Scan for the cell matching the given text and deliver its [x, y] coordinate at center. 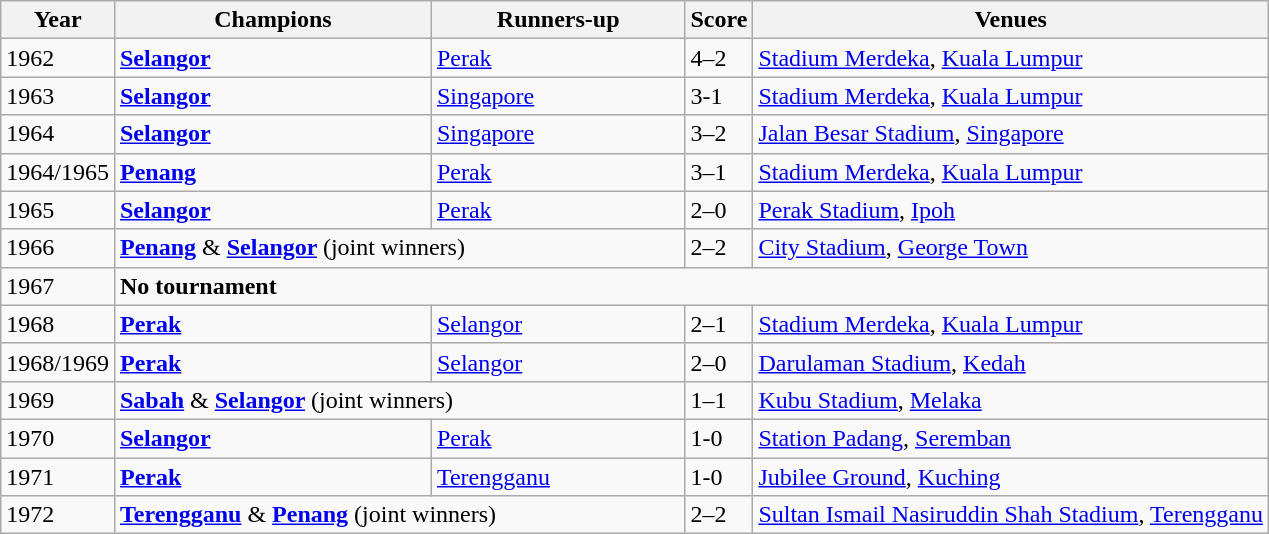
1964 [58, 134]
Terengganu [558, 477]
3-1 [719, 96]
No tournament [691, 286]
1970 [58, 438]
Terengganu & Penang (joint winners) [399, 515]
Jalan Besar Stadium, Singapore [1011, 134]
Venues [1011, 20]
3–1 [719, 172]
Kubu Stadium, Melaka [1011, 400]
Jubilee Ground, Kuching [1011, 477]
1969 [58, 400]
1968/1969 [58, 362]
Penang [272, 172]
1967 [58, 286]
Champions [272, 20]
Darulaman Stadium, Kedah [1011, 362]
Penang & Selangor (joint winners) [399, 248]
3–2 [719, 134]
Perak Stadium, Ipoh [1011, 210]
1962 [58, 58]
1–1 [719, 400]
Sabah & Selangor (joint winners) [399, 400]
Score [719, 20]
City Stadium, George Town [1011, 248]
Station Padang, Seremban [1011, 438]
1964/1965 [58, 172]
Runners-up [558, 20]
1966 [58, 248]
4–2 [719, 58]
2–1 [719, 324]
1965 [58, 210]
1968 [58, 324]
1963 [58, 96]
Sultan Ismail Nasiruddin Shah Stadium, Terengganu [1011, 515]
1971 [58, 477]
1972 [58, 515]
Year [58, 20]
